Scan for the cell matching the given text and deliver its [x, y] coordinate at center. 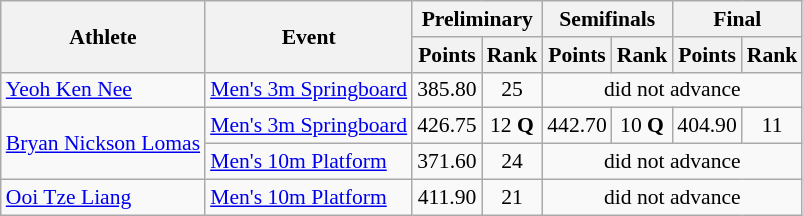
25 [512, 90]
11 [772, 126]
404.90 [706, 126]
Final [737, 19]
12 Q [512, 126]
Event [308, 36]
21 [512, 197]
24 [512, 162]
Semifinals [607, 19]
Ooi Tze Liang [103, 197]
385.80 [446, 90]
411.90 [446, 197]
10 Q [642, 126]
371.60 [446, 162]
442.70 [576, 126]
Yeoh Ken Nee [103, 90]
Preliminary [477, 19]
Athlete [103, 36]
426.75 [446, 126]
Bryan Nickson Lomas [103, 144]
